Scan for the cell matching the given text and deliver its [X, Y] coordinate at center. 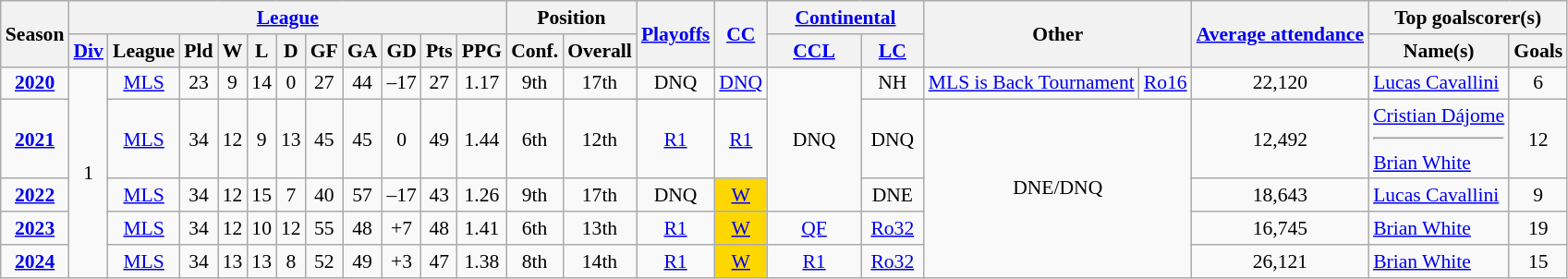
40 [324, 196]
55 [324, 228]
23 [198, 83]
GA [362, 51]
22,120 [1281, 83]
GF [324, 51]
Position [571, 18]
43 [440, 196]
57 [362, 196]
14th [600, 261]
14 [261, 83]
13th [600, 228]
CCL [814, 51]
GD [401, 51]
1 [89, 172]
2022 [35, 196]
1.26 [482, 196]
Season [35, 33]
QF [814, 228]
2020 [35, 83]
52 [324, 261]
Conf. [534, 51]
Ro16 [1166, 83]
8 [291, 261]
LC [893, 51]
1.17 [482, 83]
+7 [401, 228]
26,121 [1281, 261]
12,492 [1281, 139]
1.41 [482, 228]
DNE/DNQ [1058, 188]
2021 [35, 139]
44 [362, 83]
47 [440, 261]
10 [261, 228]
16,745 [1281, 228]
Cristian Dájome Brian White [1439, 139]
Average attendance [1281, 33]
Top goalscorer(s) [1467, 18]
CC [741, 33]
Div [89, 51]
Continental [845, 18]
MLS is Back Tournament [1031, 83]
+3 [401, 261]
Name(s) [1439, 51]
Playoffs [675, 33]
2023 [35, 228]
1.38 [482, 261]
Pts [440, 51]
L [261, 51]
19 [1538, 228]
Other [1058, 33]
Goals [1538, 51]
NH [893, 83]
8th [534, 261]
Pld [198, 51]
Overall [600, 51]
D [291, 51]
12th [600, 139]
1.44 [482, 139]
DNE [893, 196]
6 [1538, 83]
2024 [35, 261]
PPG [482, 51]
7 [291, 196]
18,643 [1281, 196]
